Identify which cell holds the provided text, then report its [x, y] central coordinate. 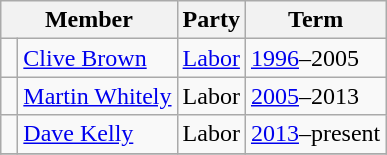
Clive Brown [98, 58]
2013–present [315, 134]
Term [315, 20]
Dave Kelly [98, 134]
2005–2013 [315, 96]
Martin Whitely [98, 96]
Member [89, 20]
1996–2005 [315, 58]
Party [211, 20]
